Return [x, y] of the center of cell containing provided text 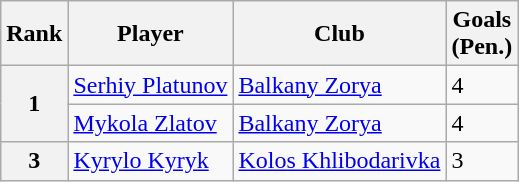
Rank [34, 34]
Serhiy Platunov [150, 85]
1 [34, 104]
Kyrylo Kyryk [150, 161]
Player [150, 34]
Goals(Pen.) [482, 34]
Kolos Khlibodarivka [340, 161]
Mykola Zlatov [150, 123]
Club [340, 34]
